Search for the cell housing the specified text and yield its [X, Y] center coordinate. 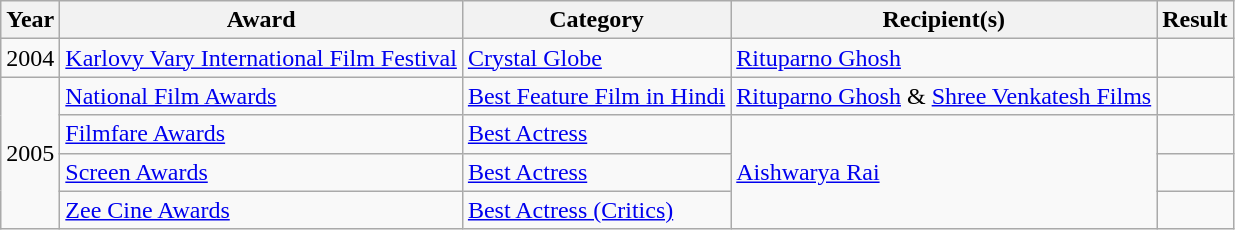
Aishwarya Rai [944, 172]
Category [596, 20]
Rituparno Ghosh [944, 58]
Rituparno Ghosh & Shree Venkatesh Films [944, 96]
Karlovy Vary International Film Festival [262, 58]
Year [30, 20]
2004 [30, 58]
Award [262, 20]
Screen Awards [262, 172]
Crystal Globe [596, 58]
National Film Awards [262, 96]
Filmfare Awards [262, 134]
Zee Cine Awards [262, 210]
Result [1195, 20]
Best Actress (Critics) [596, 210]
2005 [30, 153]
Best Feature Film in Hindi [596, 96]
Recipient(s) [944, 20]
